Detect which cell encompasses the target text, then output its (X, Y) center coordinate. 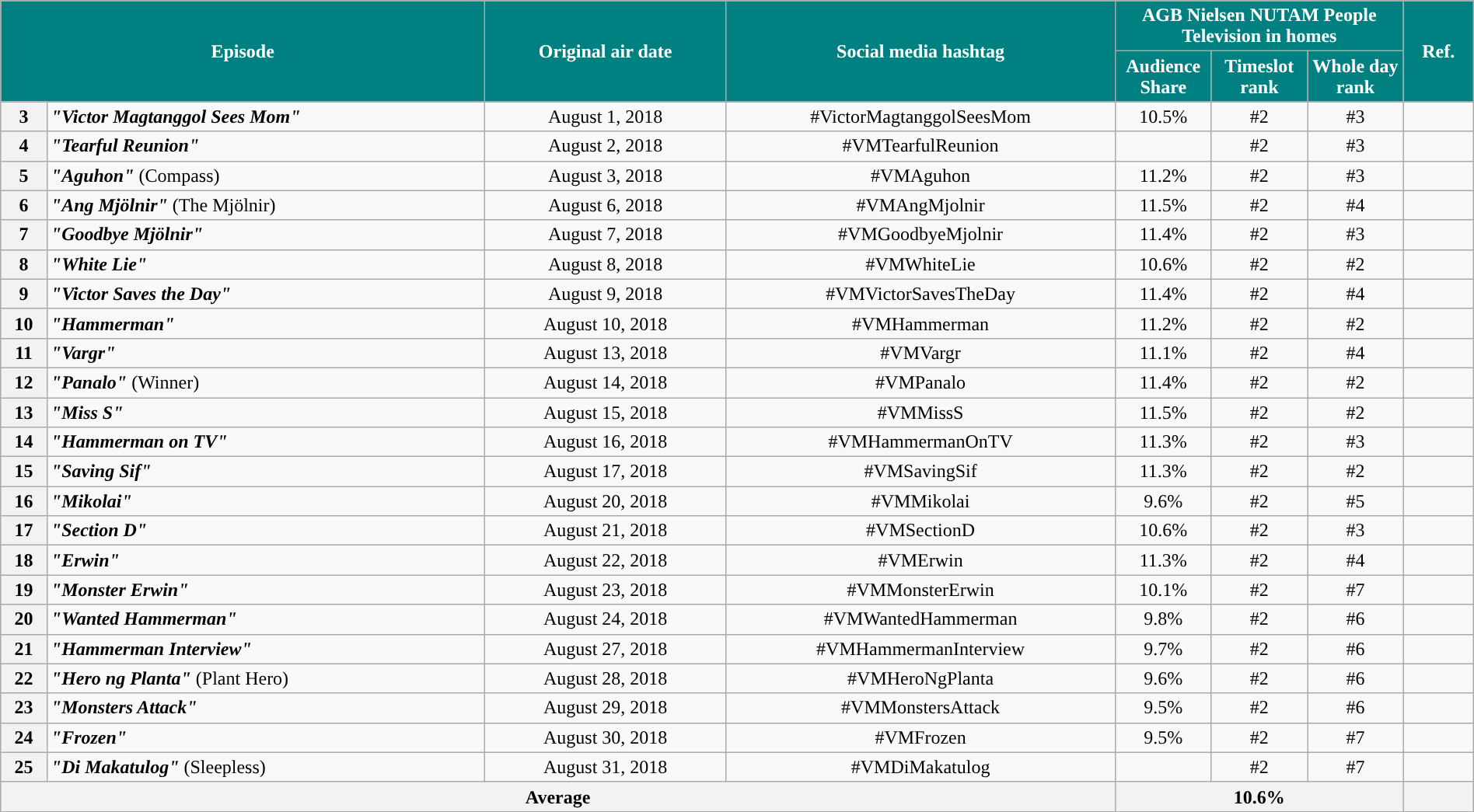
18 (24, 560)
#VMMonstersAttack (920, 708)
15 (24, 472)
"Hammerman on TV" (266, 442)
"White Lie" (266, 264)
3 (24, 117)
"Frozen" (266, 737)
#VMHammermanInterview (920, 649)
#VMFrozen (920, 737)
AGB Nielsen NUTAM People Television in homes (1259, 26)
23 (24, 708)
"Tearful Reunion" (266, 146)
August 15, 2018 (606, 413)
"Vargr" (266, 353)
#VMMonsterErwin (920, 590)
6 (24, 205)
"Goodbye Mjölnir" (266, 235)
August 14, 2018 (606, 382)
#VMWantedHammerman (920, 619)
"Aguhon" (Compass) (266, 176)
13 (24, 413)
#VMHammerman (920, 323)
August 3, 2018 (606, 176)
August 23, 2018 (606, 590)
#VMHammermanOnTV (920, 442)
"Di Makatulog" (Sleepless) (266, 767)
"Ang Mjölnir" (The Mjölnir) (266, 205)
22 (24, 678)
"Section D" (266, 531)
20 (24, 619)
11.1% (1163, 353)
"Monsters Attack" (266, 708)
August 29, 2018 (606, 708)
7 (24, 235)
#VMSavingSif (920, 472)
8 (24, 264)
August 31, 2018 (606, 767)
August 22, 2018 (606, 560)
August 2, 2018 (606, 146)
"Hammerman" (266, 323)
Timeslotrank (1259, 76)
August 27, 2018 (606, 649)
Original air date (606, 51)
9.8% (1163, 619)
#VMWhiteLie (920, 264)
Social media hashtag (920, 51)
Audience Share (1163, 76)
9.7% (1163, 649)
"Mikolai" (266, 501)
August 24, 2018 (606, 619)
10 (24, 323)
August 13, 2018 (606, 353)
"Wanted Hammerman" (266, 619)
#VMErwin (920, 560)
Episode (243, 51)
10.5% (1163, 117)
#VMAngMjolnir (920, 205)
17 (24, 531)
"Erwin" (266, 560)
16 (24, 501)
"Miss S" (266, 413)
#VMTearfulReunion (920, 146)
August 28, 2018 (606, 678)
"Victor Magtanggol Sees Mom" (266, 117)
#VictorMagtanggolSeesMom (920, 117)
August 7, 2018 (606, 235)
Whole dayrank (1356, 76)
#VMMikolai (920, 501)
"Panalo" (Winner) (266, 382)
Ref. (1438, 51)
August 21, 2018 (606, 531)
#VMAguhon (920, 176)
#VMVictorSavesTheDay (920, 294)
4 (24, 146)
#VMHeroNgPlanta (920, 678)
24 (24, 737)
12 (24, 382)
9 (24, 294)
August 17, 2018 (606, 472)
"Hero ng Planta" (Plant Hero) (266, 678)
August 6, 2018 (606, 205)
"Saving Sif" (266, 472)
"Victor Saves the Day" (266, 294)
11 (24, 353)
#VMPanalo (920, 382)
#VMVargr (920, 353)
10.1% (1163, 590)
August 8, 2018 (606, 264)
5 (24, 176)
"Hammerman Interview" (266, 649)
14 (24, 442)
#VMDiMakatulog (920, 767)
August 10, 2018 (606, 323)
19 (24, 590)
August 20, 2018 (606, 501)
#VMGoodbyeMjolnir (920, 235)
"Monster Erwin" (266, 590)
August 9, 2018 (606, 294)
21 (24, 649)
#VMSectionD (920, 531)
Average (558, 796)
#5 (1356, 501)
#VMMissS (920, 413)
August 1, 2018 (606, 117)
August 30, 2018 (606, 737)
August 16, 2018 (606, 442)
25 (24, 767)
